Provide the (X, Y) coordinate of the cell's center where the given text is located.  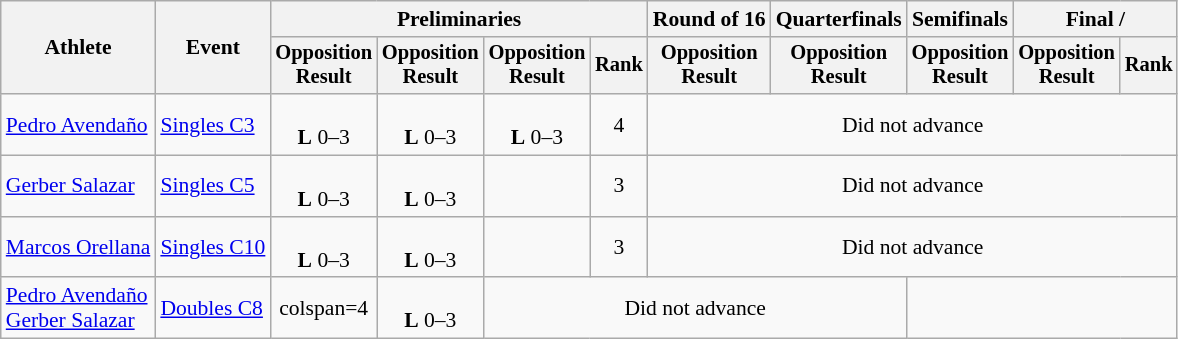
Pedro Avendaño (78, 124)
Athlete (78, 48)
Gerber Salazar (78, 186)
Quarterfinals (839, 19)
Event (212, 48)
Semifinals (960, 19)
4 (619, 124)
Singles C10 (212, 248)
Singles C3 (212, 124)
Doubles C8 (212, 308)
Marcos Orellana (78, 248)
Final / (1095, 19)
colspan=4 (324, 308)
Preliminaries (458, 19)
Singles C5 (212, 186)
Round of 16 (710, 19)
Pedro AvendañoGerber Salazar (78, 308)
